Extract the [X, Y] coordinate from the center of the cell holding the provided text.  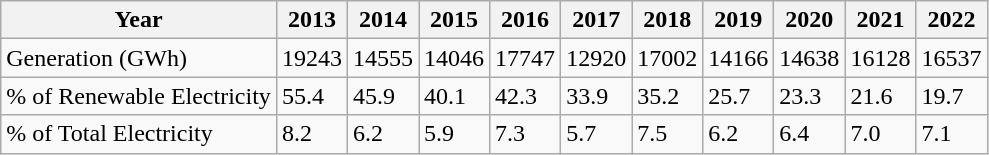
8.2 [312, 134]
55.4 [312, 96]
7.1 [952, 134]
12920 [596, 58]
5.9 [454, 134]
16537 [952, 58]
14638 [810, 58]
5.7 [596, 134]
19243 [312, 58]
16128 [880, 58]
7.0 [880, 134]
40.1 [454, 96]
% of Total Electricity [139, 134]
19.7 [952, 96]
2020 [810, 20]
7.3 [526, 134]
42.3 [526, 96]
2021 [880, 20]
33.9 [596, 96]
7.5 [668, 134]
14166 [738, 58]
17002 [668, 58]
2016 [526, 20]
Year [139, 20]
2013 [312, 20]
2015 [454, 20]
2014 [382, 20]
2022 [952, 20]
17747 [526, 58]
45.9 [382, 96]
2017 [596, 20]
25.7 [738, 96]
23.3 [810, 96]
14555 [382, 58]
Generation (GWh) [139, 58]
% of Renewable Electricity [139, 96]
2018 [668, 20]
6.4 [810, 134]
14046 [454, 58]
21.6 [880, 96]
35.2 [668, 96]
2019 [738, 20]
